Identify which cell holds the provided text, then report its [x, y] central coordinate. 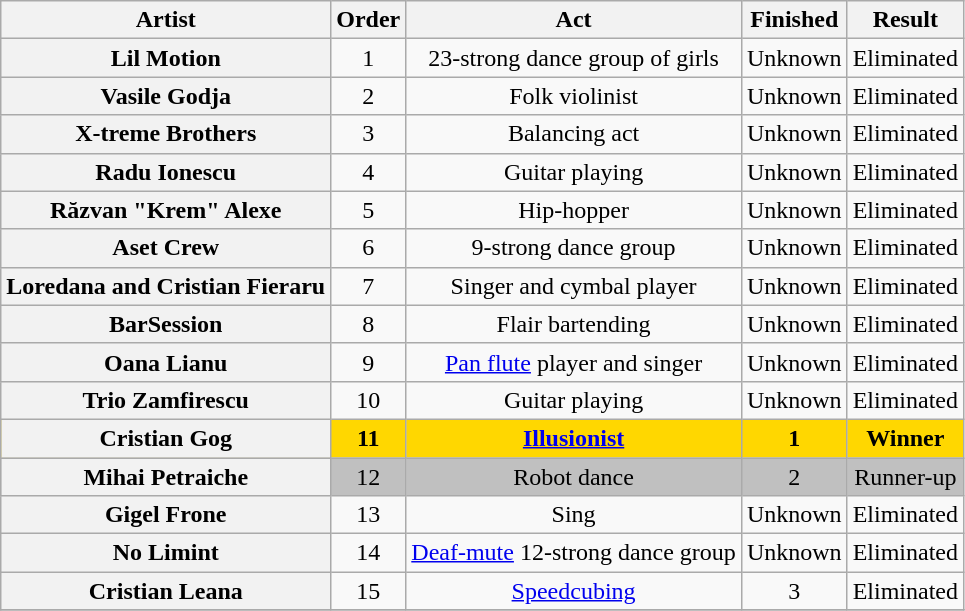
Flair bartending [574, 324]
Act [574, 20]
Finished [794, 20]
15 [368, 591]
Illusionist [574, 438]
23-strong dance group of girls [574, 58]
Vasile Godja [166, 96]
12 [368, 477]
Răzvan "Krem" Alexe [166, 210]
Artist [166, 20]
Order [368, 20]
BarSession [166, 324]
Loredana and Cristian Fieraru [166, 286]
Singer and cymbal player [574, 286]
Cristian Gog [166, 438]
Winner [905, 438]
10 [368, 400]
Oana Lianu [166, 362]
Radu Ionescu [166, 172]
14 [368, 553]
Balancing act [574, 134]
Runner-up [905, 477]
8 [368, 324]
4 [368, 172]
No Limint [166, 553]
Cristian Leana [166, 591]
13 [368, 515]
9-strong dance group [574, 248]
Trio Zamfirescu [166, 400]
Gigel Frone [166, 515]
Speedcubing [574, 591]
Aset Crew [166, 248]
Lil Motion [166, 58]
7 [368, 286]
X-treme Brothers [166, 134]
Pan flute player and singer [574, 362]
Robot dance [574, 477]
Folk violinist [574, 96]
Mihai Petraiche [166, 477]
Hip-hopper [574, 210]
9 [368, 362]
6 [368, 248]
5 [368, 210]
Sing [574, 515]
Result [905, 20]
11 [368, 438]
Deaf-mute 12-strong dance group [574, 553]
